Return (x, y) of the center of cell containing provided text 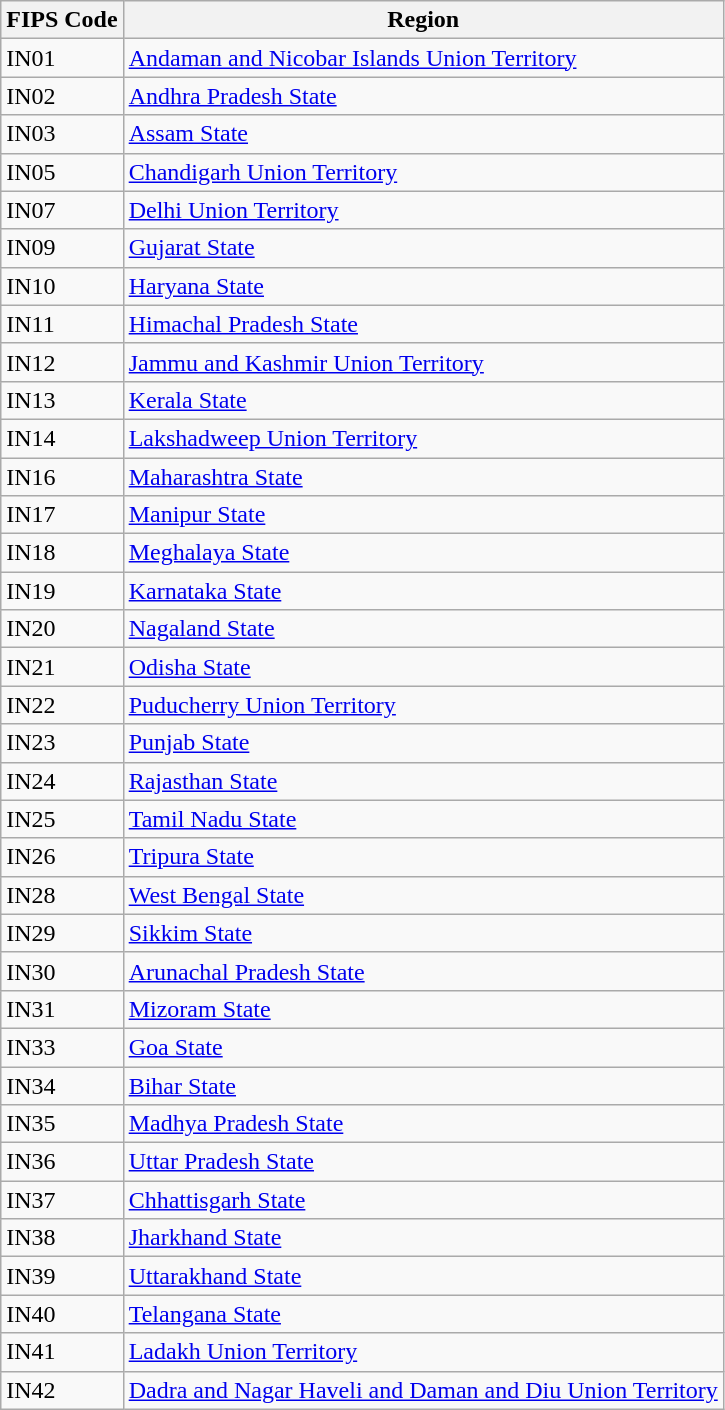
IN34 (62, 1085)
IN05 (62, 172)
Arunachal Pradesh State (423, 971)
IN07 (62, 210)
FIPS Code (62, 20)
IN25 (62, 819)
IN41 (62, 1352)
Nagaland State (423, 629)
Region (423, 20)
IN11 (62, 324)
IN31 (62, 1009)
Uttarakhand State (423, 1276)
IN02 (62, 96)
IN09 (62, 248)
Uttar Pradesh State (423, 1162)
IN35 (62, 1124)
IN03 (62, 134)
IN13 (62, 400)
Tamil Nadu State (423, 819)
Himachal Pradesh State (423, 324)
Punjab State (423, 743)
Mizoram State (423, 1009)
IN01 (62, 58)
Bihar State (423, 1085)
Tripura State (423, 857)
IN38 (62, 1238)
IN19 (62, 591)
IN18 (62, 553)
Ladakh Union Territory (423, 1352)
IN40 (62, 1314)
Dadra and Nagar Haveli and Daman and Diu Union Territory (423, 1390)
Meghalaya State (423, 553)
IN30 (62, 971)
Lakshadweep Union Territory (423, 438)
IN14 (62, 438)
Chandigarh Union Territory (423, 172)
IN23 (62, 743)
IN12 (62, 362)
Gujarat State (423, 248)
Maharashtra State (423, 477)
Jharkhand State (423, 1238)
IN22 (62, 705)
Karnataka State (423, 591)
IN36 (62, 1162)
IN16 (62, 477)
Andaman and Nicobar Islands Union Territory (423, 58)
Telangana State (423, 1314)
Puducherry Union Territory (423, 705)
IN42 (62, 1390)
Odisha State (423, 667)
Assam State (423, 134)
IN17 (62, 515)
Chhattisgarh State (423, 1200)
Haryana State (423, 286)
Kerala State (423, 400)
Goa State (423, 1047)
Andhra Pradesh State (423, 96)
IN39 (62, 1276)
IN24 (62, 781)
Jammu and Kashmir Union Territory (423, 362)
Sikkim State (423, 933)
IN10 (62, 286)
West Bengal State (423, 895)
Delhi Union Territory (423, 210)
IN29 (62, 933)
IN33 (62, 1047)
IN21 (62, 667)
IN37 (62, 1200)
Rajasthan State (423, 781)
IN20 (62, 629)
IN26 (62, 857)
IN28 (62, 895)
Madhya Pradesh State (423, 1124)
Manipur State (423, 515)
